Capture the cell that displays the provided text and extract its (X, Y) central coordinate. 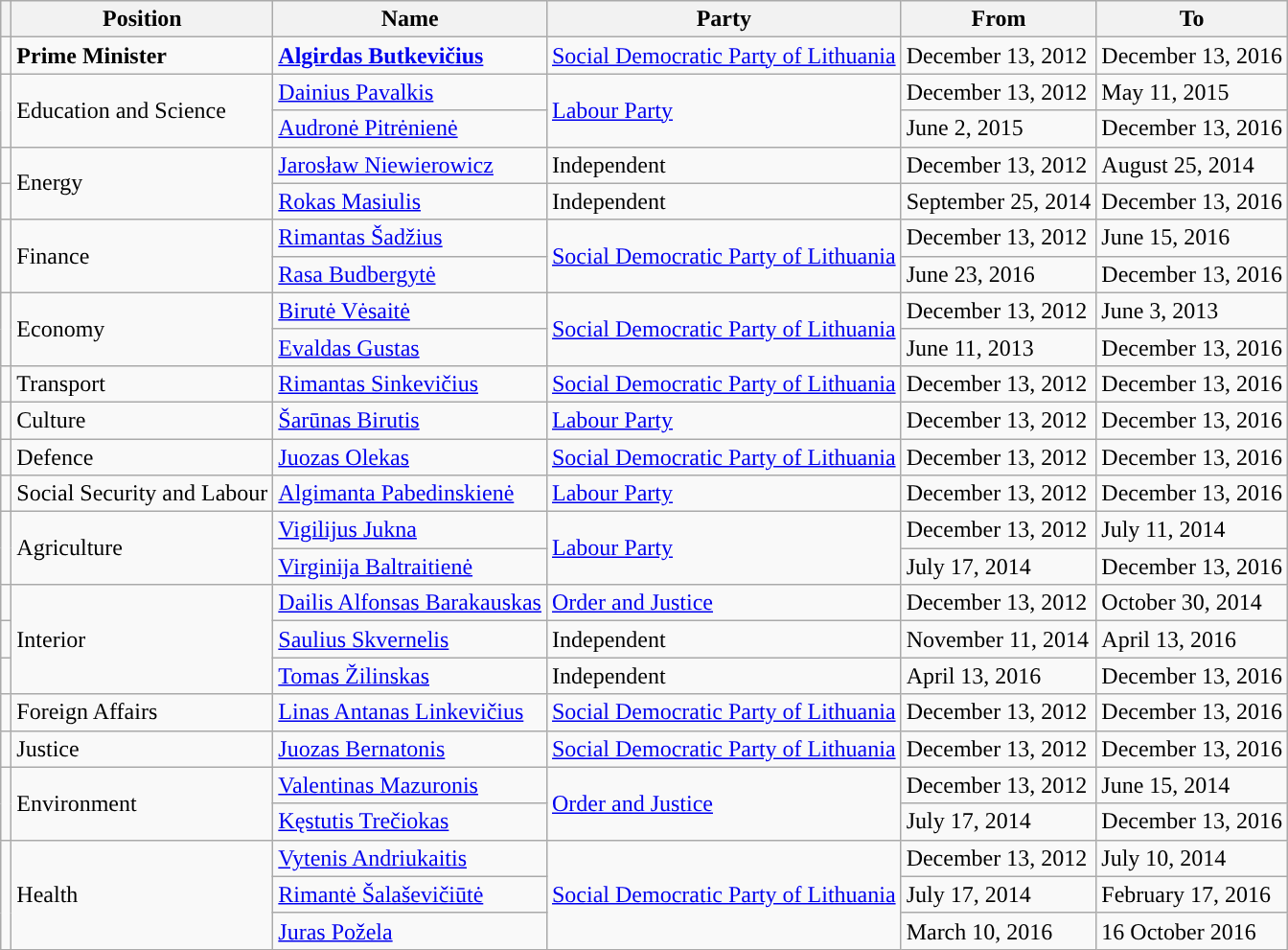
Vytenis Andriukaitis (410, 858)
Valentinas Mazuronis (410, 785)
June 23, 2016 (999, 274)
Kęstutis Trečiokas (410, 822)
Algimanta Pabedinskienė (410, 494)
Dainius Pavalkis (410, 92)
September 25, 2014 (999, 201)
Defence (142, 457)
Interior (142, 639)
Audronė Pitrėnienė (410, 128)
To (1192, 19)
Dailis Alfonsas Barakauskas (410, 603)
Culture (142, 420)
Evaldas Gustas (410, 347)
Environment (142, 803)
May 11, 2015 (1192, 92)
Party (724, 19)
From (999, 19)
Education and Science (142, 110)
August 25, 2014 (1192, 165)
July 10, 2014 (1192, 858)
Social Security and Labour (142, 494)
Foreign Affairs (142, 712)
June 2, 2015 (999, 128)
July 11, 2014 (1192, 530)
June 3, 2013 (1192, 311)
Juras Požela (410, 931)
Jarosław Niewierowicz (410, 165)
Juozas Olekas (410, 457)
Vigilijus Jukna (410, 530)
March 10, 2016 (999, 931)
June 11, 2013 (999, 347)
June 15, 2016 (1192, 238)
16 October 2016 (1192, 931)
Rasa Budbergytė (410, 274)
Algirdas Butkevičius (410, 56)
Rimantas Šadžius (410, 238)
February 17, 2016 (1192, 894)
Rimantas Sinkevičius (410, 383)
Juozas Bernatonis (410, 749)
Prime Minister (142, 56)
Name (410, 19)
Finance (142, 256)
June 15, 2014 (1192, 785)
November 11, 2014 (999, 639)
Transport (142, 383)
Rimantė Šalaševičiūtė (410, 894)
Agriculture (142, 548)
Justice (142, 749)
Birutė Vėsaitė (410, 311)
Virginija Baltraitienė (410, 567)
Linas Antanas Linkevičius (410, 712)
Health (142, 894)
Economy (142, 329)
Šarūnas Birutis (410, 420)
Tomas Žilinskas (410, 676)
Energy (142, 183)
Position (142, 19)
Saulius Skvernelis (410, 639)
Rokas Masiulis (410, 201)
October 30, 2014 (1192, 603)
